Return the [x, y] coordinate for the center point of the cell that contains the specified text.  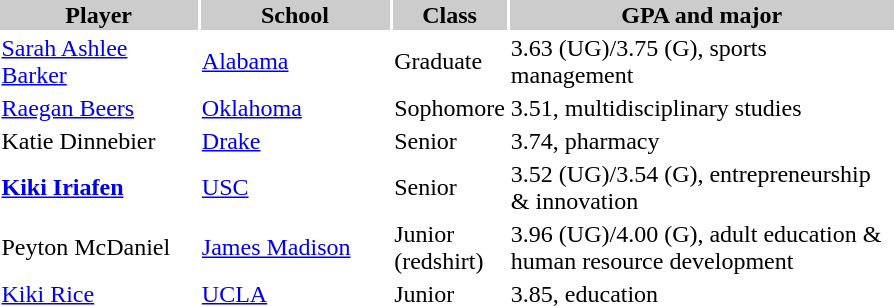
Junior (redshirt) [450, 248]
3.63 (UG)/3.75 (G), sports management [702, 62]
Class [450, 15]
Graduate [450, 62]
Kiki Iriafen [98, 188]
Oklahoma [294, 108]
Katie Dinnebier [98, 141]
School [294, 15]
Peyton McDaniel [98, 248]
Raegan Beers [98, 108]
3.51, multidisciplinary studies [702, 108]
James Madison [294, 248]
USC [294, 188]
Alabama [294, 62]
3.74, pharmacy [702, 141]
Player [98, 15]
3.96 (UG)/4.00 (G), adult education & human resource development [702, 248]
Drake [294, 141]
3.52 (UG)/3.54 (G), entrepreneurship & innovation [702, 188]
GPA and major [702, 15]
Sarah Ashlee Barker [98, 62]
Sophomore [450, 108]
